Detect which cell encompasses the target text, then output its [X, Y] center coordinate. 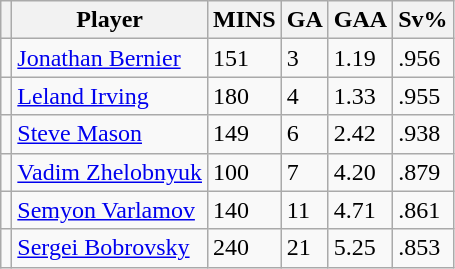
.955 [423, 96]
Semyon Varlamov [110, 210]
2.42 [360, 134]
.956 [423, 58]
3 [304, 58]
1.19 [360, 58]
Sv% [423, 20]
21 [304, 248]
1.33 [360, 96]
180 [245, 96]
4.71 [360, 210]
MINS [245, 20]
149 [245, 134]
GAA [360, 20]
4 [304, 96]
11 [304, 210]
Steve Mason [110, 134]
GA [304, 20]
151 [245, 58]
4.20 [360, 172]
Leland Irving [110, 96]
240 [245, 248]
140 [245, 210]
5.25 [360, 248]
Player [110, 20]
6 [304, 134]
.861 [423, 210]
.879 [423, 172]
Jonathan Bernier [110, 58]
Vadim Zhelobnyuk [110, 172]
Sergei Bobrovsky [110, 248]
.853 [423, 248]
.938 [423, 134]
7 [304, 172]
100 [245, 172]
